Search for the cell housing the specified text and yield its [x, y] center coordinate. 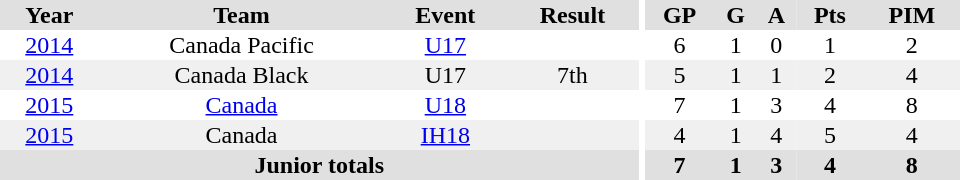
U18 [445, 105]
Year [50, 15]
PIM [912, 15]
Pts [830, 15]
Canada Pacific [242, 45]
A [776, 15]
GP [679, 15]
7th [572, 75]
0 [776, 45]
Team [242, 15]
Event [445, 15]
Junior totals [320, 165]
IH18 [445, 135]
6 [679, 45]
G [736, 15]
Result [572, 15]
Canada Black [242, 75]
